Output the [x, y] coordinate of the center of the cell containing the given text.  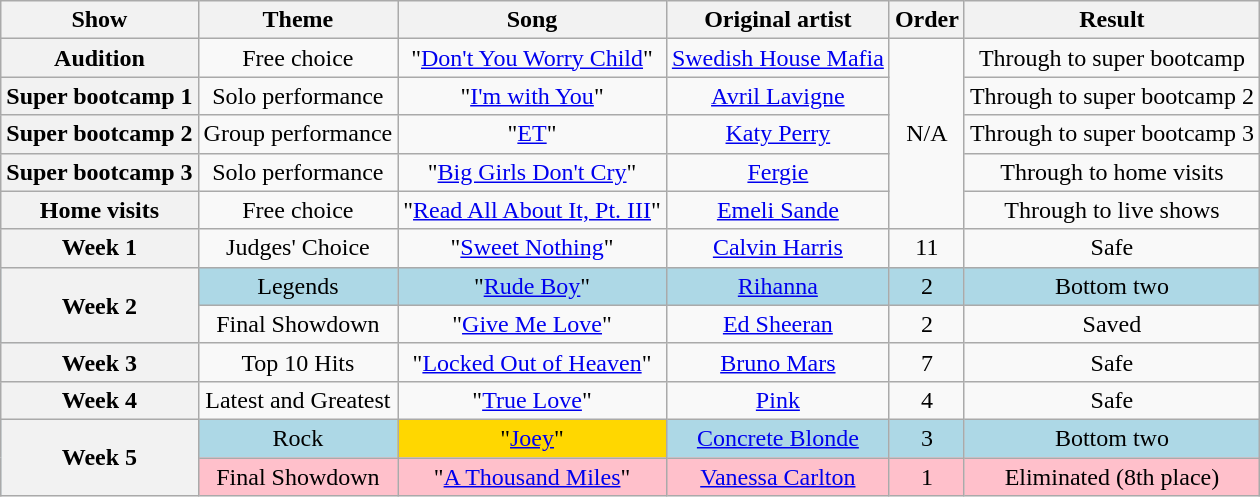
Super bootcamp 2 [100, 134]
Concrete Blonde [778, 438]
Song [532, 20]
Week 3 [100, 362]
Result [1112, 20]
Through to super bootcamp 3 [1112, 134]
Pink [778, 400]
Through to super bootcamp 2 [1112, 96]
Latest and Greatest [298, 400]
"A Thousand Miles" [532, 477]
Week 5 [100, 457]
"Sweet Nothing" [532, 248]
Through to live shows [1112, 210]
Eliminated (8th place) [1112, 477]
"Give Me Love" [532, 324]
Show [100, 20]
Emeli Sande [778, 210]
"True Love" [532, 400]
Rock [298, 438]
Judges' Choice [298, 248]
Super bootcamp 1 [100, 96]
Group performance [298, 134]
Original artist [778, 20]
"Don't You Worry Child" [532, 58]
Vanessa Carlton [778, 477]
Week 2 [100, 305]
Through to home visits [1112, 172]
11 [926, 248]
Bruno Mars [778, 362]
Top 10 Hits [298, 362]
"Rude Boy" [532, 286]
Swedish House Mafia [778, 58]
Rihanna [778, 286]
"I'm with You" [532, 96]
"Big Girls Don't Cry" [532, 172]
Audition [100, 58]
1 [926, 477]
Through to super bootcamp [1112, 58]
Week 1 [100, 248]
N/A [926, 134]
Home visits [100, 210]
7 [926, 362]
4 [926, 400]
Avril Lavigne [778, 96]
"ET" [532, 134]
"Joey" [532, 438]
3 [926, 438]
Saved [1112, 324]
Katy Perry [778, 134]
Theme [298, 20]
"Read All About It, Pt. III" [532, 210]
Week 4 [100, 400]
Calvin Harris [778, 248]
Fergie [778, 172]
Super bootcamp 3 [100, 172]
Legends [298, 286]
Order [926, 20]
"Locked Out of Heaven" [532, 362]
Ed Sheeran [778, 324]
